Extract the [x, y] coordinate from the center of the cell holding the provided text.  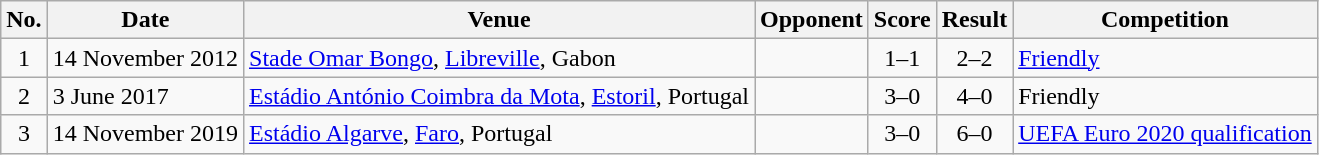
Date [145, 20]
14 November 2019 [145, 134]
Estádio Algarve, Faro, Portugal [500, 134]
UEFA Euro 2020 qualification [1166, 134]
2–2 [974, 58]
6–0 [974, 134]
Result [974, 20]
4–0 [974, 96]
Stade Omar Bongo, Libreville, Gabon [500, 58]
Opponent [812, 20]
14 November 2012 [145, 58]
3 [24, 134]
1–1 [902, 58]
Estádio António Coimbra da Mota, Estoril, Portugal [500, 96]
1 [24, 58]
No. [24, 20]
Venue [500, 20]
Competition [1166, 20]
3 June 2017 [145, 96]
2 [24, 96]
Score [902, 20]
